Extract the (X, Y) coordinate from the center of the cell holding the provided text.  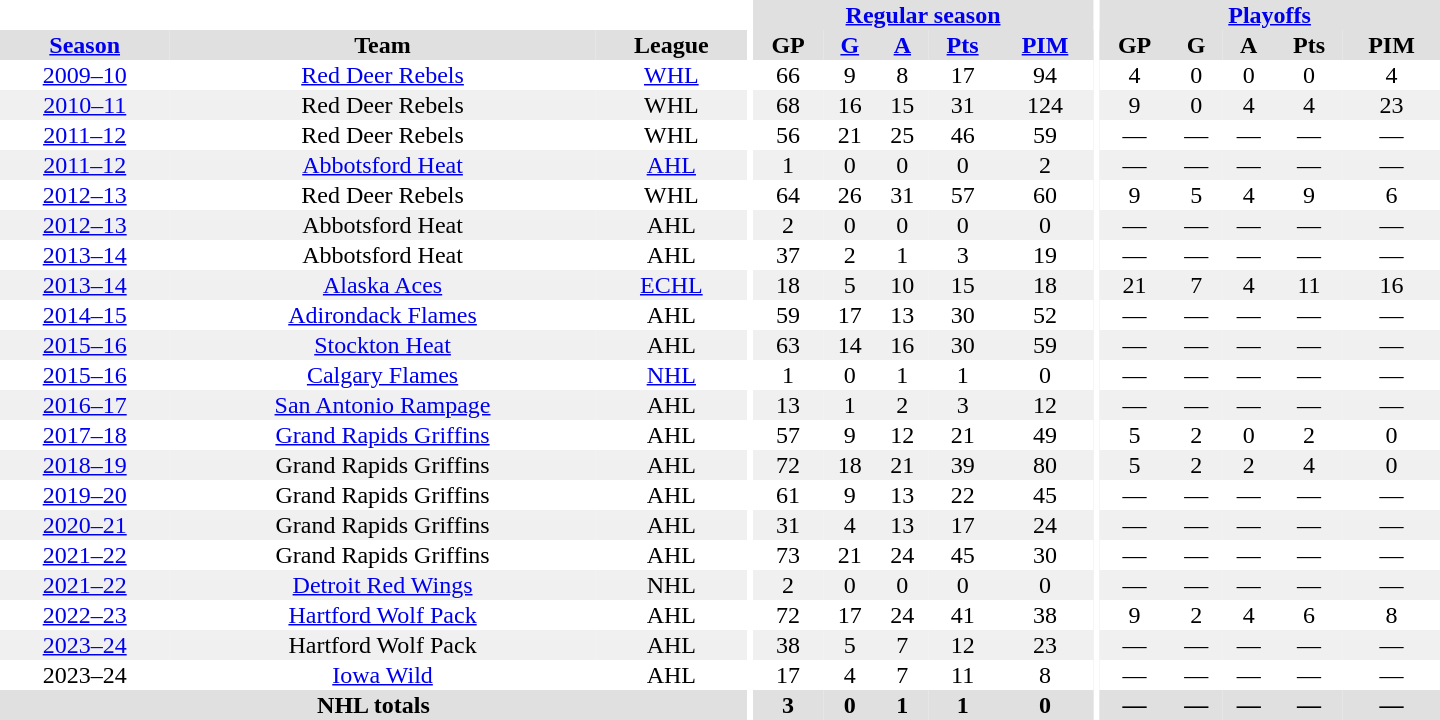
60 (1046, 195)
49 (1046, 435)
41 (963, 615)
124 (1046, 105)
94 (1046, 75)
Iowa Wild (382, 675)
San Antonio Rampage (382, 405)
2014–15 (84, 315)
14 (850, 345)
2016–17 (84, 405)
66 (788, 75)
22 (963, 495)
2019–20 (84, 495)
Calgary Flames (382, 375)
19 (1046, 255)
2022–23 (84, 615)
37 (788, 255)
ECHL (672, 285)
Regular season (924, 15)
Team (382, 45)
Stockton Heat (382, 345)
2010–11 (84, 105)
2020–21 (84, 525)
26 (850, 195)
NHL totals (374, 705)
68 (788, 105)
League (672, 45)
25 (902, 135)
2009–10 (84, 75)
10 (902, 285)
80 (1046, 465)
52 (1046, 315)
39 (963, 465)
73 (788, 555)
2017–18 (84, 435)
Detroit Red Wings (382, 585)
Adirondack Flames (382, 315)
63 (788, 345)
Alaska Aces (382, 285)
Season (84, 45)
56 (788, 135)
2018–19 (84, 465)
64 (788, 195)
46 (963, 135)
61 (788, 495)
Playoffs (1270, 15)
